Detect which cell encompasses the target text, then output its [x, y] center coordinate. 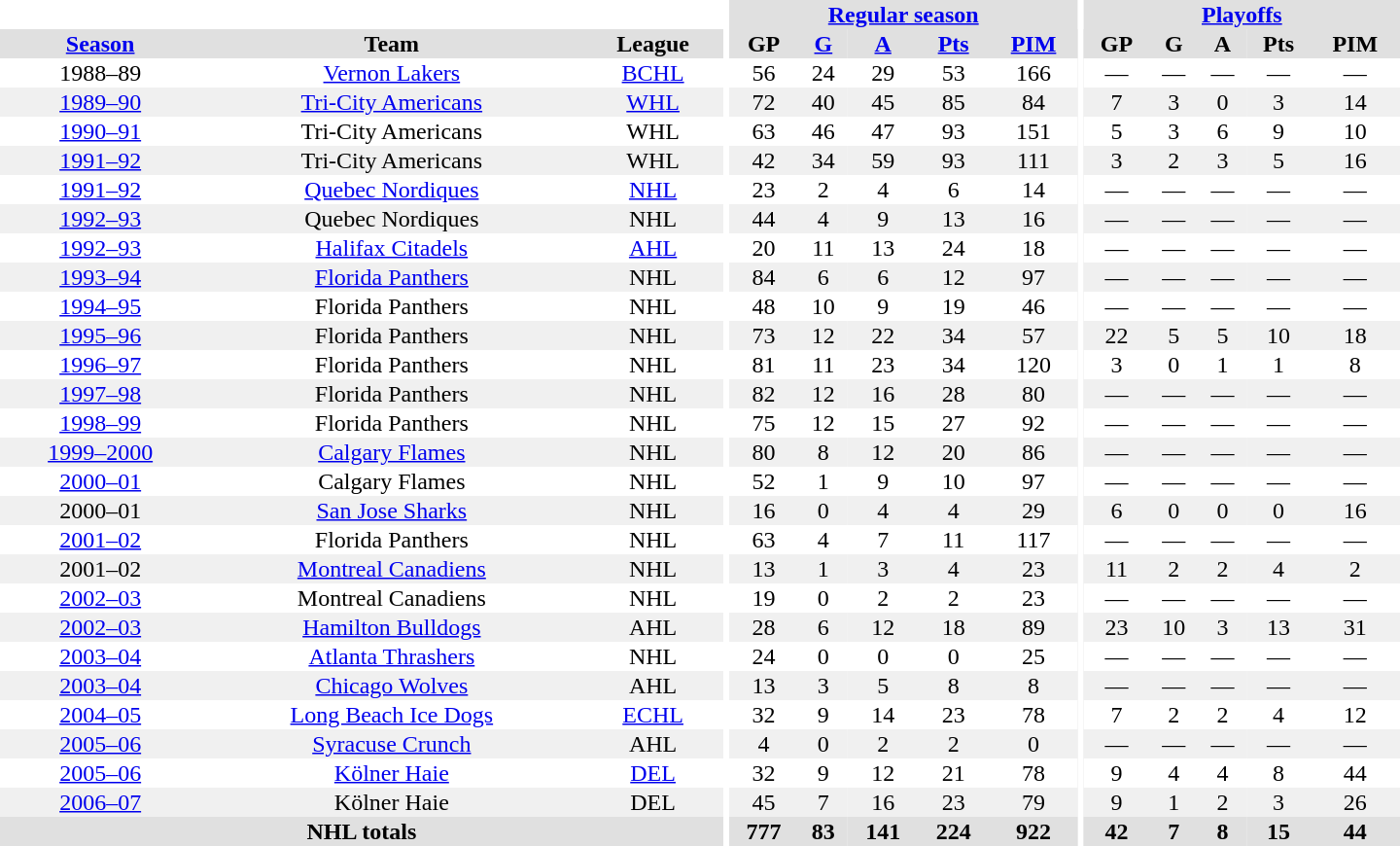
922 [1033, 831]
1995–96 [100, 335]
1994–95 [100, 306]
25 [1033, 656]
Vernon Lakers [391, 73]
27 [953, 423]
Long Beach Ice Dogs [391, 715]
Regular season [903, 15]
2006–07 [100, 802]
48 [763, 306]
ECHL [652, 715]
151 [1033, 131]
Halifax Citadels [391, 248]
Hamilton Bulldogs [391, 627]
1997–98 [100, 394]
224 [953, 831]
86 [1033, 452]
1996–97 [100, 365]
81 [763, 365]
1990–91 [100, 131]
89 [1033, 627]
31 [1355, 627]
Team [391, 44]
1998–99 [100, 423]
26 [1355, 802]
Playoffs [1242, 15]
BCHL [652, 73]
47 [883, 131]
72 [763, 102]
82 [763, 394]
Season [100, 44]
92 [1033, 423]
52 [763, 481]
120 [1033, 365]
1988–89 [100, 73]
73 [763, 335]
21 [953, 773]
56 [763, 73]
2004–05 [100, 715]
117 [1033, 540]
57 [1033, 335]
Chicago Wolves [391, 686]
League [652, 44]
166 [1033, 73]
59 [883, 160]
85 [953, 102]
NHL totals [362, 831]
1989–90 [100, 102]
1993–94 [100, 277]
Syracuse Crunch [391, 744]
1999–2000 [100, 452]
111 [1033, 160]
40 [823, 102]
141 [883, 831]
53 [953, 73]
Atlanta Thrashers [391, 656]
75 [763, 423]
777 [763, 831]
83 [823, 831]
79 [1033, 802]
San Jose Sharks [391, 511]
